From the cell containing the given text, extract its center point as [x, y] coordinate. 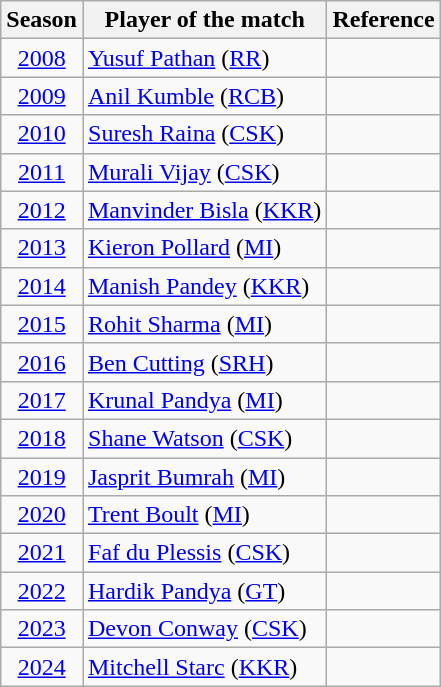
2019 [42, 477]
Kieron Pollard (MI) [204, 248]
2015 [42, 324]
2012 [42, 210]
2009 [42, 96]
Season [42, 20]
Anil Kumble (RCB) [204, 96]
2013 [42, 248]
2014 [42, 286]
2011 [42, 172]
Ben Cutting (SRH) [204, 362]
2024 [42, 667]
2020 [42, 515]
Faf du Plessis (CSK) [204, 553]
Rohit Sharma (MI) [204, 324]
Shane Watson (CSK) [204, 438]
Murali Vijay (CSK) [204, 172]
2018 [42, 438]
Suresh Raina (CSK) [204, 134]
Yusuf Pathan (RR) [204, 58]
2008 [42, 58]
Jasprit Bumrah (MI) [204, 477]
2017 [42, 400]
Krunal Pandya (MI) [204, 400]
2021 [42, 553]
Manish Pandey (KKR) [204, 286]
2022 [42, 591]
Manvinder Bisla (KKR) [204, 210]
2016 [42, 362]
2023 [42, 629]
Hardik Pandya (GT) [204, 591]
Mitchell Starc (KKR) [204, 667]
Trent Boult (MI) [204, 515]
Player of the match [204, 20]
Devon Conway (CSK) [204, 629]
2010 [42, 134]
Reference [384, 20]
